Identify which cell holds the provided text, then report its [X, Y] central coordinate. 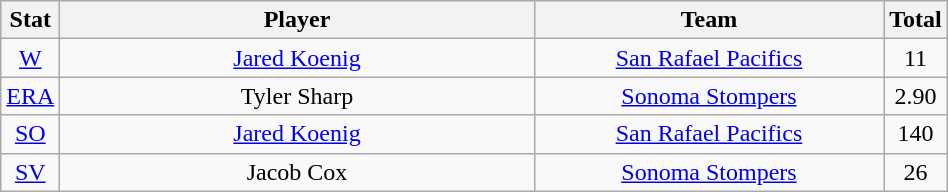
Stat [30, 20]
SO [30, 134]
Jacob Cox [297, 172]
Team [708, 20]
2.90 [916, 96]
W [30, 58]
Player [297, 20]
ERA [30, 96]
SV [30, 172]
26 [916, 172]
Total [916, 20]
11 [916, 58]
Tyler Sharp [297, 96]
140 [916, 134]
